Capture the cell that displays the provided text and extract its (x, y) central coordinate. 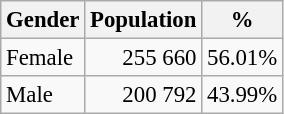
Female (43, 58)
255 660 (144, 58)
56.01% (242, 58)
% (242, 20)
Male (43, 95)
43.99% (242, 95)
200 792 (144, 95)
Gender (43, 20)
Population (144, 20)
